Identify which cell holds the provided text, then report its [X, Y] central coordinate. 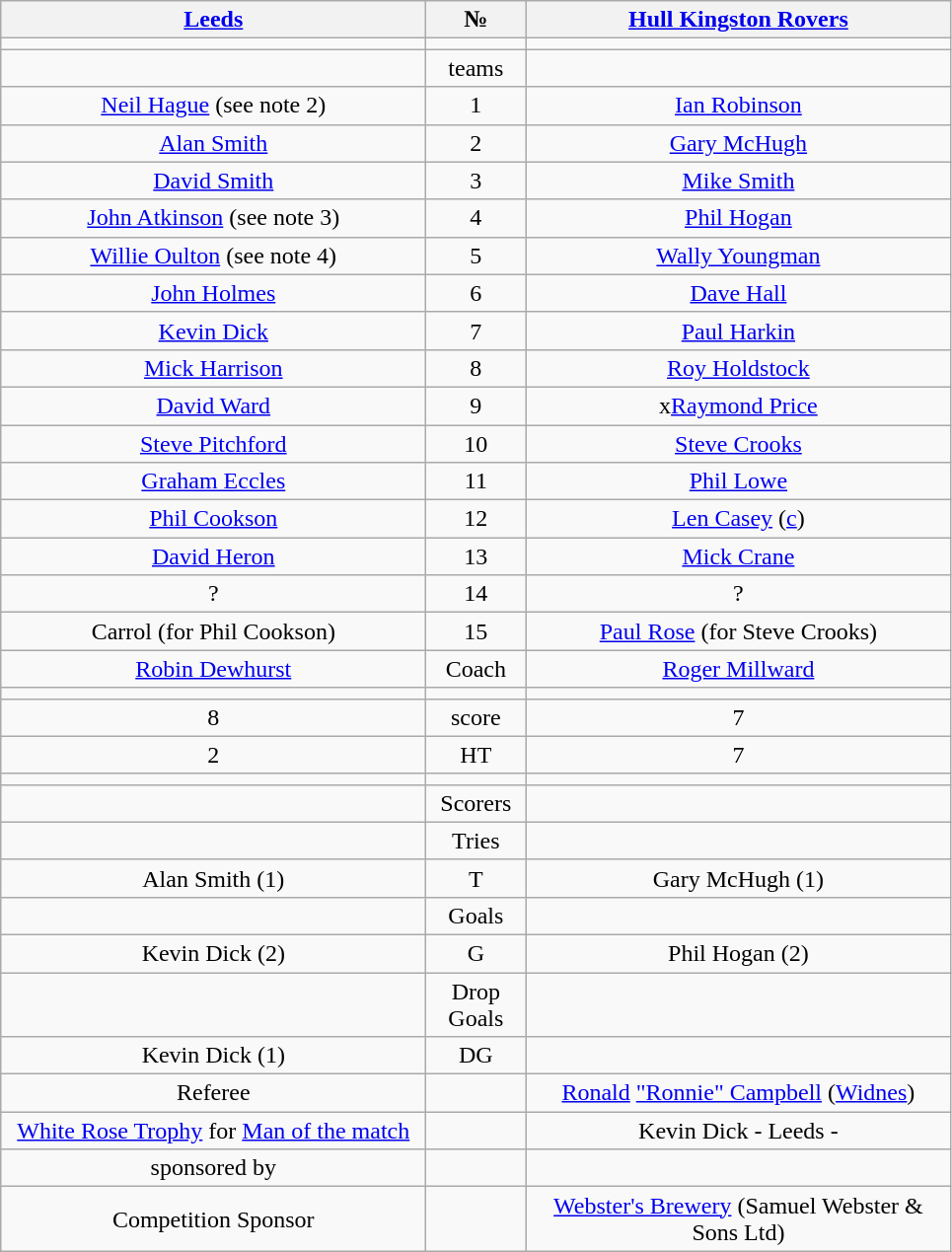
Tries [476, 841]
Drop Goals [476, 1004]
Phil Lowe [738, 481]
10 [476, 443]
xRaymond Price [738, 405]
9 [476, 405]
Paul Harkin [738, 331]
G [476, 953]
6 [476, 293]
Willie Oulton (see note 4) [213, 256]
Steve Crooks [738, 443]
Wally Youngman [738, 256]
5 [476, 256]
John Holmes [213, 293]
Referee [213, 1093]
Neil Hague (see note 2) [213, 106]
№ [476, 20]
Goals [476, 916]
Phil Hogan [738, 218]
11 [476, 481]
Mike Smith [738, 181]
Dave Hall [738, 293]
Phil Hogan (2) [738, 953]
Len Casey (c) [738, 519]
Kevin Dick [213, 331]
Carrol (for Phil Cookson) [213, 631]
White Rose Trophy for Man of the match [213, 1131]
Ian Robinson [738, 106]
Kevin Dick - Leeds - [738, 1131]
4 [476, 218]
14 [476, 594]
sponsored by [213, 1168]
teams [476, 68]
Gary McHugh [738, 143]
Webster's Brewery (Samuel Webster & Sons Ltd) [738, 1219]
Steve Pitchford [213, 443]
David Smith [213, 181]
Gary McHugh (1) [738, 878]
Coach [476, 669]
Robin Dewhurst [213, 669]
John Atkinson (see note 3) [213, 218]
Roger Millward [738, 669]
12 [476, 519]
DG [476, 1056]
Alan Smith [213, 143]
Kevin Dick (1) [213, 1056]
3 [476, 181]
David Heron [213, 556]
Kevin Dick (2) [213, 953]
13 [476, 556]
David Ward [213, 405]
Paul Rose (for Steve Crooks) [738, 631]
T [476, 878]
score [476, 717]
HT [476, 755]
Roy Holdstock [738, 368]
15 [476, 631]
Graham Eccles [213, 481]
Ronald "Ronnie" Campbell (Widnes) [738, 1093]
Hull Kingston Rovers [738, 20]
Leeds [213, 20]
Competition Sponsor [213, 1219]
Alan Smith (1) [213, 878]
Mick Harrison [213, 368]
Mick Crane [738, 556]
1 [476, 106]
Scorers [476, 803]
Phil Cookson [213, 519]
